Detect which cell encompasses the target text, then output its [X, Y] center coordinate. 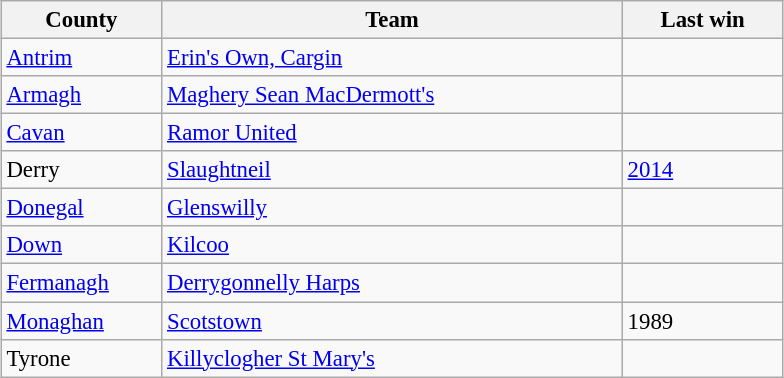
Team [392, 20]
Maghery Sean MacDermott's [392, 95]
Antrim [82, 58]
Derrygonnelly Harps [392, 283]
Ramor United [392, 133]
Fermanagh [82, 283]
Donegal [82, 208]
2014 [702, 170]
Kilcoo [392, 245]
Scotstown [392, 321]
Killyclogher St Mary's [392, 358]
Armagh [82, 95]
Tyrone [82, 358]
Last win [702, 20]
Erin's Own, Cargin [392, 58]
Cavan [82, 133]
Derry [82, 170]
1989 [702, 321]
Down [82, 245]
Slaughtneil [392, 170]
Monaghan [82, 321]
County [82, 20]
Glenswilly [392, 208]
